Return the (x, y) coordinate for the center point of the cell that contains the specified text.  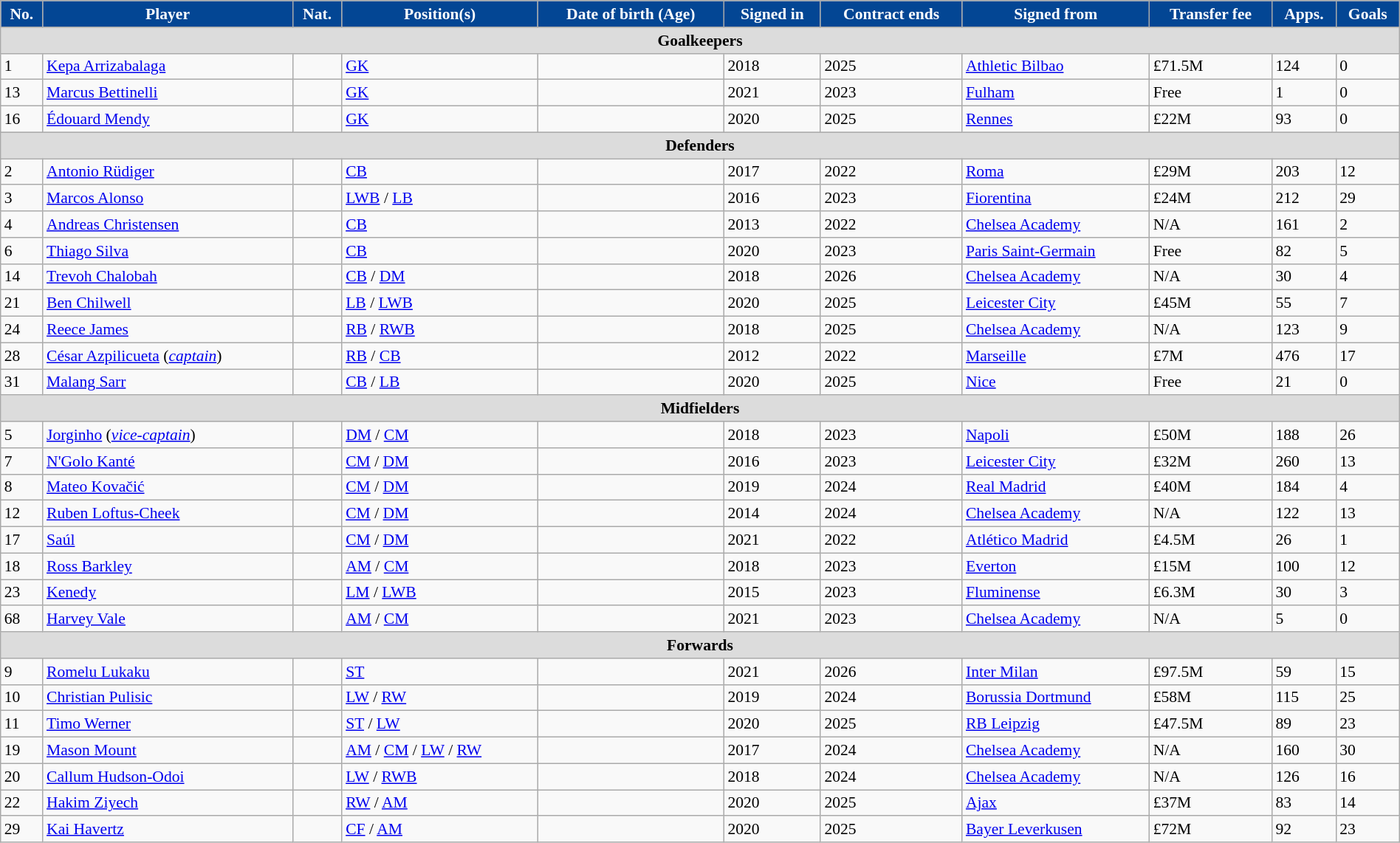
Romelu Lukaku (168, 672)
2014 (772, 514)
CF / AM (440, 830)
Roma (1056, 172)
Mateo Kovačić (168, 487)
Hakim Ziyech (168, 803)
Napoli (1056, 435)
20 (22, 777)
Marcos Alonso (168, 199)
160 (1304, 751)
31 (22, 382)
476 (1304, 356)
Goals (1368, 14)
Goalkeepers (700, 41)
£15M (1211, 566)
N'Golo Kanté (168, 461)
24 (22, 330)
Thiago Silva (168, 251)
LWB / LB (440, 199)
55 (1304, 303)
11 (22, 724)
£45M (1211, 303)
59 (1304, 672)
Andreas Christensen (168, 224)
2015 (772, 593)
68 (22, 619)
LW / RWB (440, 777)
DM / CM (440, 435)
Forwards (700, 645)
203 (1304, 172)
Fiorentina (1056, 199)
8 (22, 487)
Ruben Loftus-Cheek (168, 514)
Bayer Leverkusen (1056, 830)
Nat. (318, 14)
ST (440, 672)
83 (1304, 803)
82 (1304, 251)
188 (1304, 435)
£24M (1211, 199)
28 (22, 356)
Fulham (1056, 93)
£47.5M (1211, 724)
Signed from (1056, 14)
£4.5M (1211, 540)
Player (168, 14)
Timo Werner (168, 724)
£40M (1211, 487)
260 (1304, 461)
CB / DM (440, 277)
£50M (1211, 435)
Apps. (1304, 14)
RW / AM (440, 803)
10 (22, 698)
Fluminense (1056, 593)
115 (1304, 698)
Kai Havertz (168, 830)
£58M (1211, 698)
LM / LWB (440, 593)
Ajax (1056, 803)
Paris Saint-Germain (1056, 251)
Callum Hudson-Odoi (168, 777)
Ben Chilwell (168, 303)
22 (22, 803)
Borussia Dortmund (1056, 698)
15 (1368, 672)
2012 (772, 356)
Transfer fee (1211, 14)
£71.5M (1211, 66)
92 (1304, 830)
Defenders (700, 145)
Athletic Bilbao (1056, 66)
RB / RWB (440, 330)
Inter Milan (1056, 672)
Christian Pulisic (168, 698)
6 (22, 251)
126 (1304, 777)
Antonio Rüdiger (168, 172)
£7M (1211, 356)
18 (22, 566)
19 (22, 751)
Real Madrid (1056, 487)
£29M (1211, 172)
Ross Barkley (168, 566)
ST / LW (440, 724)
AM / CM / LW / RW (440, 751)
Nice (1056, 382)
RB Leipzig (1056, 724)
£6.3M (1211, 593)
No. (22, 14)
£72M (1211, 830)
Kepa Arrizabalaga (168, 66)
Reece James (168, 330)
RB / CB (440, 356)
Harvey Vale (168, 619)
Trevoh Chalobah (168, 277)
£22M (1211, 120)
CB / LB (440, 382)
212 (1304, 199)
123 (1304, 330)
2013 (772, 224)
Kenedy (168, 593)
LB / LWB (440, 303)
184 (1304, 487)
Midfielders (700, 409)
Signed in (772, 14)
124 (1304, 66)
Date of birth (Age) (631, 14)
£32M (1211, 461)
Édouard Mendy (168, 120)
César Azpilicueta (captain) (168, 356)
Atlético Madrid (1056, 540)
Saúl (168, 540)
£37M (1211, 803)
Marcus Bettinelli (168, 93)
Jorginho (vice-captain) (168, 435)
161 (1304, 224)
Rennes (1056, 120)
Contract ends (891, 14)
LW / RW (440, 698)
Mason Mount (168, 751)
93 (1304, 120)
Marseille (1056, 356)
Position(s) (440, 14)
89 (1304, 724)
£97.5M (1211, 672)
Everton (1056, 566)
122 (1304, 514)
Malang Sarr (168, 382)
100 (1304, 566)
25 (1368, 698)
